Determine the (x, y) coordinate at the center of the cell enclosing the given text.  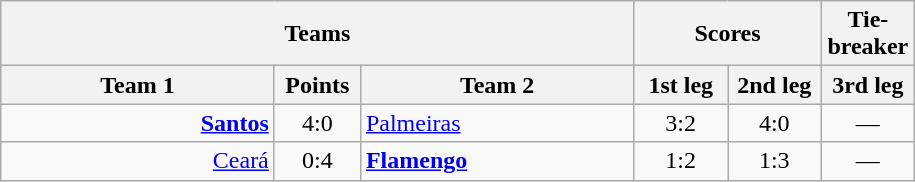
Scores (728, 34)
Santos (138, 123)
Tie-breaker (868, 34)
1:2 (681, 161)
Points (317, 85)
3:2 (681, 123)
0:4 (317, 161)
Team 2 (497, 85)
Teams (318, 34)
3rd leg (868, 85)
2nd leg (775, 85)
1st leg (681, 85)
Flamengo (497, 161)
Team 1 (138, 85)
Palmeiras (497, 123)
1:3 (775, 161)
Ceará (138, 161)
